Identify which cell holds the provided text, then report its [X, Y] central coordinate. 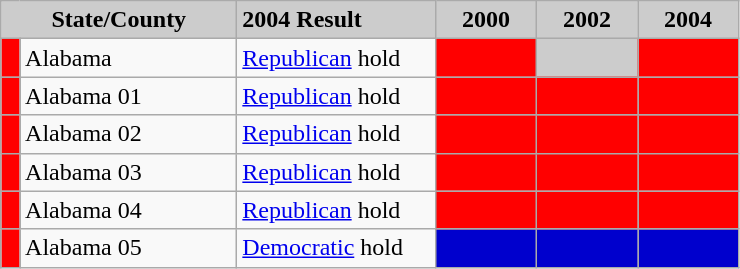
Alabama 03 [128, 172]
Alabama 01 [128, 96]
State/County [119, 20]
Alabama [128, 58]
Democratic hold [336, 248]
Alabama 02 [128, 134]
Alabama 05 [128, 248]
Alabama 04 [128, 210]
2004 Result [336, 20]
2000 [486, 20]
2002 [586, 20]
2004 [688, 20]
